Scan for the cell matching the given text and deliver its [x, y] coordinate at center. 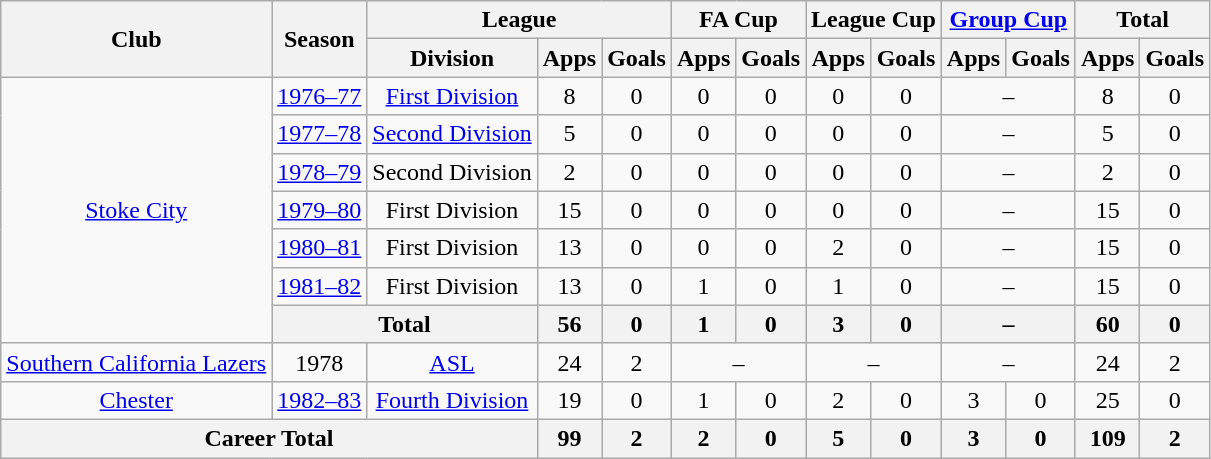
Group Cup [1008, 20]
19 [569, 400]
1977–78 [320, 134]
1978 [320, 362]
1980–81 [320, 248]
Season [320, 39]
1978–79 [320, 172]
Division [452, 58]
99 [569, 438]
Southern California Lazers [136, 362]
Chester [136, 400]
56 [569, 324]
ASL [452, 362]
FA Cup [738, 20]
25 [1107, 400]
109 [1107, 438]
1976–77 [320, 96]
1979–80 [320, 210]
Fourth Division [452, 400]
60 [1107, 324]
Club [136, 39]
Stoke City [136, 210]
1982–83 [320, 400]
Career Total [269, 438]
League Cup [874, 20]
League [520, 20]
1981–82 [320, 286]
